Pinpoint the cell where the given text exists, returning its (x, y) midpoint coordinate. 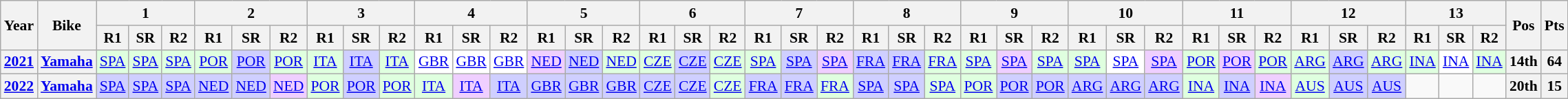
6 (692, 13)
1 (146, 13)
15 (1554, 87)
5 (584, 13)
10 (1126, 13)
13 (1455, 13)
2 (251, 13)
3 (361, 13)
4 (472, 13)
9 (1014, 13)
Pts (1554, 25)
64 (1554, 62)
Pos (1524, 25)
12 (1348, 13)
7 (799, 13)
14th (1524, 62)
Year (19, 25)
Bike (67, 25)
20th (1524, 87)
8 (907, 13)
2022 (19, 87)
2021 (19, 62)
11 (1237, 13)
